Detect which cell encompasses the target text, then output its (X, Y) center coordinate. 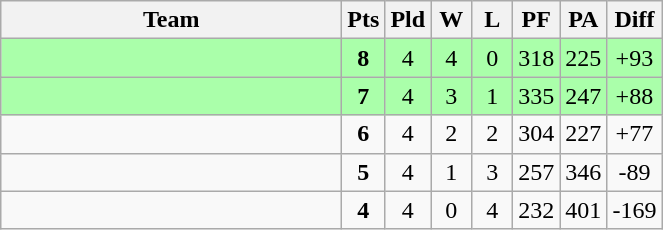
+77 (634, 134)
346 (584, 172)
PF (536, 20)
-169 (634, 210)
+88 (634, 96)
401 (584, 210)
-89 (634, 172)
Pts (364, 20)
232 (536, 210)
318 (536, 58)
257 (536, 172)
335 (536, 96)
304 (536, 134)
5 (364, 172)
Pld (408, 20)
247 (584, 96)
225 (584, 58)
L (492, 20)
7 (364, 96)
+93 (634, 58)
6 (364, 134)
W (452, 20)
PA (584, 20)
Diff (634, 20)
Team (172, 20)
227 (584, 134)
8 (364, 58)
